Find where the given text appears and provide that cell's center as (x, y) coordinate. 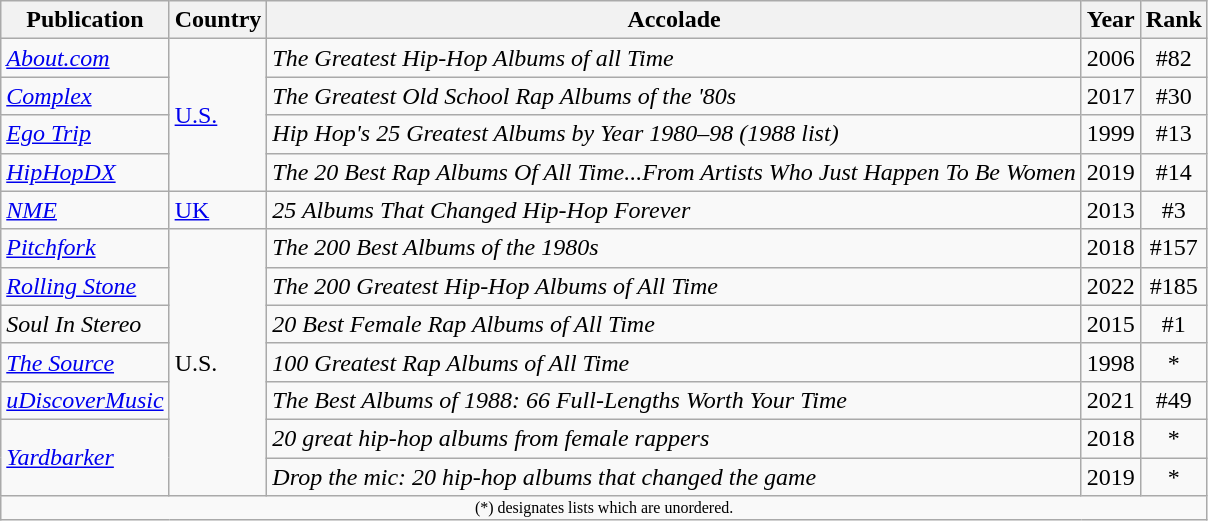
Pitchfork (85, 248)
#49 (1174, 400)
Soul In Stereo (85, 324)
NME (85, 210)
2022 (1110, 286)
The Source (85, 362)
Publication (85, 20)
1998 (1110, 362)
100 Greatest Rap Albums of All Time (674, 362)
(*) designates lists which are unordered. (604, 508)
#13 (1174, 134)
Rank (1174, 20)
The 20 Best Rap Albums Of All Time...From Artists Who Just Happen To Be Women (674, 172)
#3 (1174, 210)
#185 (1174, 286)
#14 (1174, 172)
The Greatest Old School Rap Albums of the '80s (674, 96)
The 200 Best Albums of the 1980s (674, 248)
25 Albums That Changed Hip-Hop Forever (674, 210)
#30 (1174, 96)
2006 (1110, 58)
2015 (1110, 324)
20 great hip-hop albums from female rappers (674, 438)
1999 (1110, 134)
Complex (85, 96)
UK (218, 210)
Hip Hop's 25 Greatest Albums by Year 1980–98 (1988 list) (674, 134)
2013 (1110, 210)
20 Best Female Rap Albums of All Time (674, 324)
2021 (1110, 400)
The 200 Greatest Hip-Hop Albums of All Time (674, 286)
Drop the mic: 20 hip-hop albums that changed the game (674, 477)
#82 (1174, 58)
#1 (1174, 324)
uDiscoverMusic (85, 400)
The Best Albums of 1988: 66 Full-Lengths Worth Your Time (674, 400)
The Greatest Hip-Hop Albums of all Time (674, 58)
About.com (85, 58)
Accolade (674, 20)
HipHopDX (85, 172)
2017 (1110, 96)
Ego Trip (85, 134)
Yardbarker (85, 457)
Country (218, 20)
Year (1110, 20)
Rolling Stone (85, 286)
#157 (1174, 248)
